Locate the cell with the specified text and output its [X, Y] center coordinate. 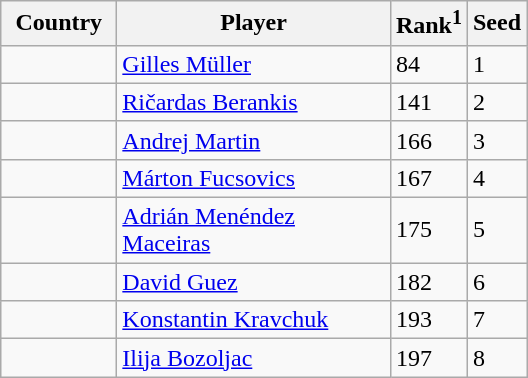
197 [428, 358]
182 [428, 282]
Country [59, 24]
Márton Fucsovics [254, 178]
166 [428, 140]
Seed [496, 24]
David Guez [254, 282]
6 [496, 282]
Player [254, 24]
Ilija Bozoljac [254, 358]
Adrián Menéndez Maceiras [254, 230]
2 [496, 102]
167 [428, 178]
Konstantin Kravchuk [254, 320]
8 [496, 358]
3 [496, 140]
84 [428, 64]
175 [428, 230]
Ričardas Berankis [254, 102]
Rank1 [428, 24]
Andrej Martin [254, 140]
141 [428, 102]
1 [496, 64]
7 [496, 320]
Gilles Müller [254, 64]
5 [496, 230]
4 [496, 178]
193 [428, 320]
